Search for the cell housing the specified text and yield its (X, Y) center coordinate. 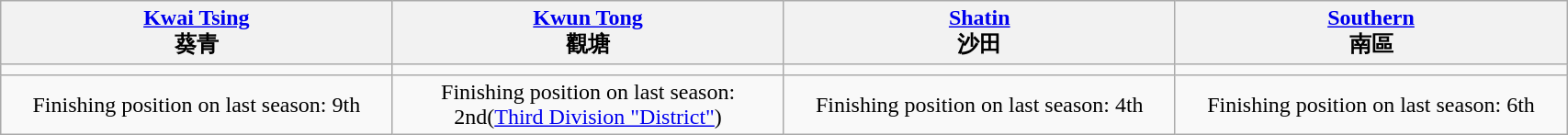
Finishing position on last season: 9th (197, 105)
Finishing position on last season: 4th (979, 105)
Kwun Tong觀塘 (588, 33)
Finishing position on last season: 2nd(Third Division "District") (588, 105)
Kwai Tsing葵青 (197, 33)
Shatin沙田 (979, 33)
Finishing position on last season: 6th (1371, 105)
Southern南區 (1371, 33)
